Return the [x, y] coordinate for the center point of the cell that contains the specified text.  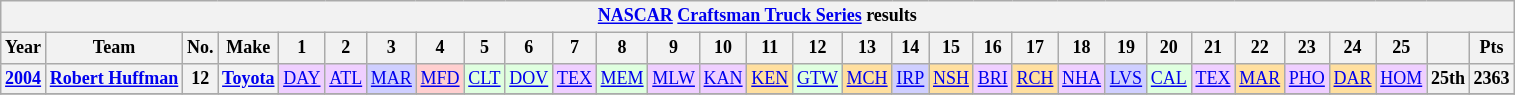
6 [529, 48]
10 [723, 48]
DAY [302, 78]
MFD [440, 78]
8 [622, 48]
DOV [529, 78]
CLT [484, 78]
DAR [1352, 78]
KEN [770, 78]
No. [200, 48]
GTW [818, 78]
Make [248, 48]
24 [1352, 48]
RCH [1035, 78]
15 [952, 48]
19 [1126, 48]
23 [1306, 48]
21 [1213, 48]
11 [770, 48]
5 [484, 48]
20 [1168, 48]
9 [674, 48]
22 [1260, 48]
LVS [1126, 78]
14 [910, 48]
IRP [910, 78]
2 [346, 48]
Robert Huffman [114, 78]
13 [867, 48]
CAL [1168, 78]
NHA [1082, 78]
KAN [723, 78]
1 [302, 48]
18 [1082, 48]
25th [1448, 78]
NSH [952, 78]
16 [992, 48]
4 [440, 48]
Year [24, 48]
Pts [1492, 48]
BRI [992, 78]
MLW [674, 78]
Team [114, 48]
HOM [1402, 78]
25 [1402, 48]
17 [1035, 48]
PHO [1306, 78]
2363 [1492, 78]
7 [575, 48]
NASCAR Craftsman Truck Series results [758, 16]
ATL [346, 78]
3 [392, 48]
MEM [622, 78]
2004 [24, 78]
MCH [867, 78]
Toyota [248, 78]
